Search for the cell housing the specified text and yield its (x, y) center coordinate. 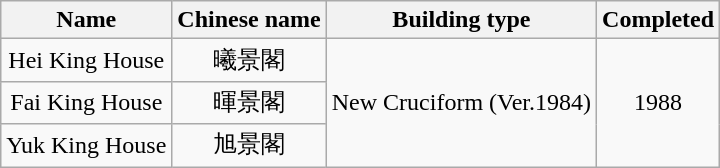
Chinese name (249, 20)
Yuk King House (86, 146)
Hei King House (86, 60)
旭景閣 (249, 146)
Building type (461, 20)
暉景閣 (249, 102)
1988 (658, 103)
Fai King House (86, 102)
New Cruciform (Ver.1984) (461, 103)
曦景閣 (249, 60)
Name (86, 20)
Completed (658, 20)
